Provide the [x, y] coordinate of the cell's center where the given text is located.  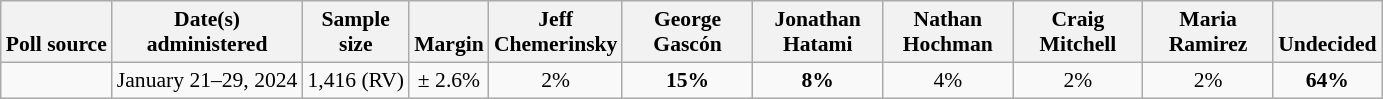
8% [818, 80]
Poll source [56, 32]
January 21–29, 2024 [208, 80]
Samplesize [356, 32]
Date(s)administered [208, 32]
± 2.6% [449, 80]
NathanHochman [948, 32]
15% [687, 80]
CraigMitchell [1078, 32]
4% [948, 80]
JeffChemerinsky [556, 32]
1,416 (RV) [356, 80]
MariaRamirez [1208, 32]
GeorgeGascón [687, 32]
64% [1327, 80]
JonathanHatami [818, 32]
Undecided [1327, 32]
Margin [449, 32]
